Extract the (X, Y) coordinate from the center of the cell holding the provided text.  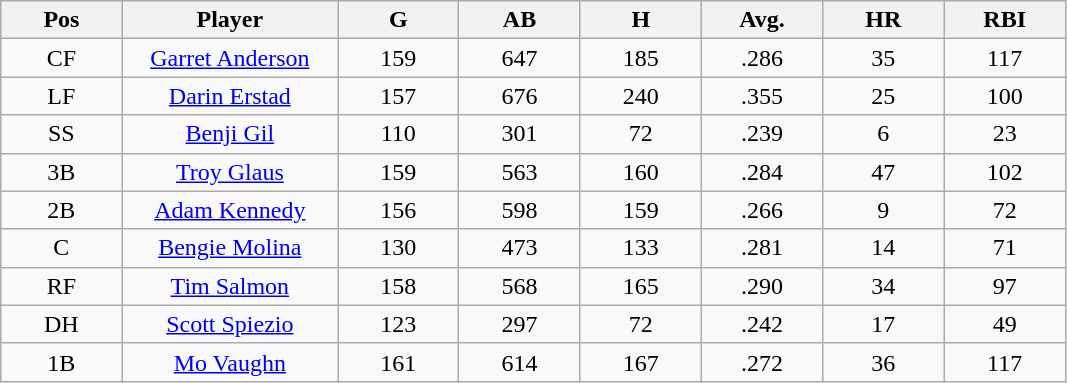
9 (884, 210)
C (62, 248)
.284 (762, 172)
Adam Kennedy (230, 210)
185 (640, 58)
.355 (762, 96)
35 (884, 58)
Darin Erstad (230, 96)
RF (62, 286)
647 (520, 58)
Benji Gil (230, 134)
RBI (1004, 20)
130 (398, 248)
110 (398, 134)
36 (884, 362)
2B (62, 210)
Avg. (762, 20)
.290 (762, 286)
614 (520, 362)
CF (62, 58)
158 (398, 286)
.239 (762, 134)
.281 (762, 248)
47 (884, 172)
HR (884, 20)
Scott Spiezio (230, 324)
167 (640, 362)
100 (1004, 96)
49 (1004, 324)
23 (1004, 134)
165 (640, 286)
473 (520, 248)
240 (640, 96)
14 (884, 248)
1B (62, 362)
Player (230, 20)
LF (62, 96)
297 (520, 324)
568 (520, 286)
97 (1004, 286)
34 (884, 286)
Troy Glaus (230, 172)
160 (640, 172)
AB (520, 20)
301 (520, 134)
Pos (62, 20)
Mo Vaughn (230, 362)
6 (884, 134)
.272 (762, 362)
Garret Anderson (230, 58)
102 (1004, 172)
156 (398, 210)
SS (62, 134)
598 (520, 210)
123 (398, 324)
Tim Salmon (230, 286)
DH (62, 324)
G (398, 20)
3B (62, 172)
H (640, 20)
.286 (762, 58)
157 (398, 96)
71 (1004, 248)
161 (398, 362)
133 (640, 248)
.266 (762, 210)
Bengie Molina (230, 248)
676 (520, 96)
563 (520, 172)
.242 (762, 324)
17 (884, 324)
25 (884, 96)
